Scan for the cell matching the given text and deliver its (x, y) coordinate at center. 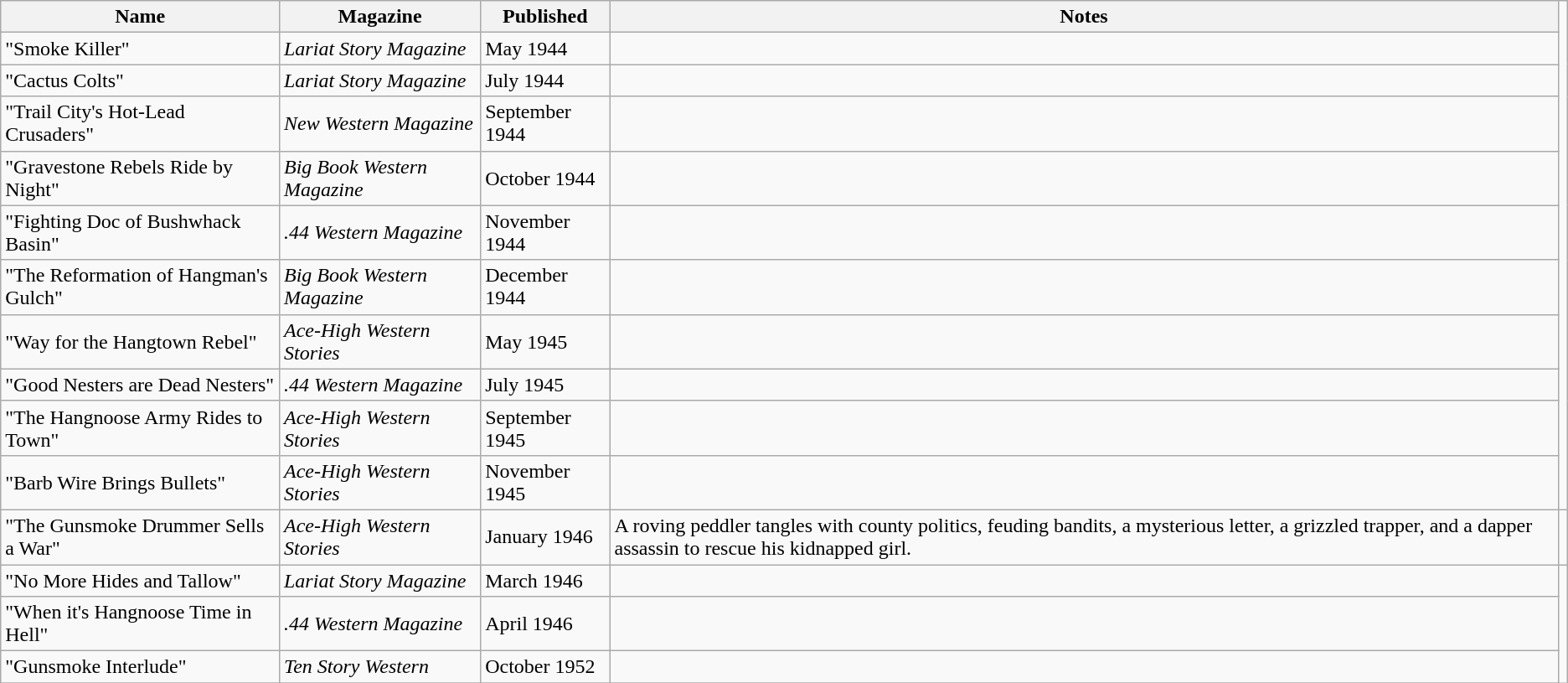
"The Reformation of Hangman's Gulch" (141, 287)
"Smoke Killer" (141, 49)
"Gravestone Rebels Ride by Night" (141, 178)
"Way for the Hangtown Rebel" (141, 342)
March 1946 (545, 581)
November 1944 (545, 233)
"Good Nesters are Dead Nesters" (141, 385)
October 1944 (545, 178)
"When it's Hangnoose Time in Hell" (141, 623)
December 1944 (545, 287)
Magazine (379, 17)
"No More Hides and Tallow" (141, 581)
Ten Story Western (379, 667)
"The Hangnoose Army Rides to Town" (141, 427)
July 1944 (545, 80)
April 1946 (545, 623)
May 1945 (545, 342)
May 1944 (545, 49)
"Gunsmoke Interlude" (141, 667)
"Fighting Doc of Bushwhack Basin" (141, 233)
Notes (1084, 17)
September 1944 (545, 124)
July 1945 (545, 385)
Published (545, 17)
September 1945 (545, 427)
January 1946 (545, 536)
New Western Magazine (379, 124)
"Barb Wire Brings Bullets" (141, 483)
"Cactus Colts" (141, 80)
"Trail City's Hot-Lead Crusaders" (141, 124)
Name (141, 17)
November 1945 (545, 483)
"The Gunsmoke Drummer Sells a War" (141, 536)
October 1952 (545, 667)
